For the text-containing cell, return its midpoint in (X, Y) coordinate format. 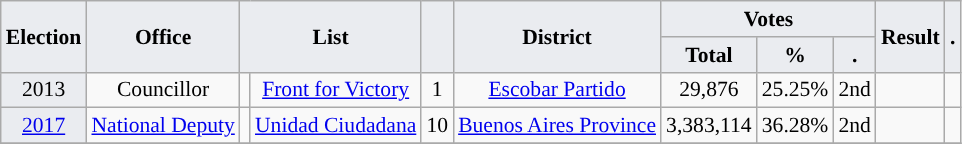
Election (44, 36)
Total (709, 55)
Office (162, 36)
29,876 (709, 90)
National Deputy (162, 126)
Unidad Ciudadana (336, 126)
2013 (44, 90)
25.25% (796, 90)
Escobar Partido (557, 90)
Councillor (162, 90)
10 (437, 126)
1 (437, 90)
3,383,114 (709, 126)
Front for Victory (336, 90)
District (557, 36)
% (796, 55)
36.28% (796, 126)
Result (910, 36)
Votes (768, 19)
List (331, 36)
Buenos Aires Province (557, 126)
2017 (44, 126)
